Extract the [x, y] coordinate from the center of the cell holding the provided text.  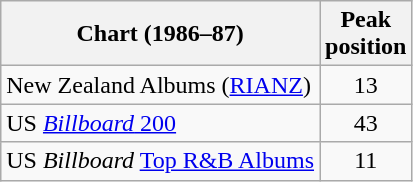
43 [366, 123]
11 [366, 161]
New Zealand Albums (RIANZ) [160, 85]
Peakposition [366, 34]
US Billboard Top R&B Albums [160, 161]
Chart (1986–87) [160, 34]
13 [366, 85]
US Billboard 200 [160, 123]
